Identify which cell holds the provided text, then report its [X, Y] central coordinate. 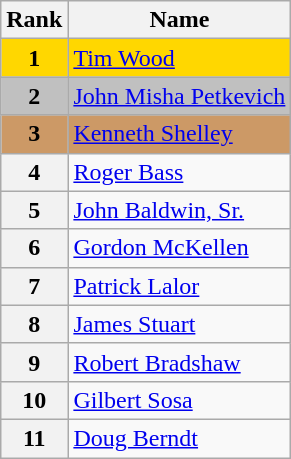
7 [34, 286]
Name [180, 20]
James Stuart [180, 324]
Roger Bass [180, 172]
John Misha Petkevich [180, 96]
Patrick Lalor [180, 286]
Rank [34, 20]
9 [34, 362]
6 [34, 248]
Gordon McKellen [180, 248]
8 [34, 324]
John Baldwin, Sr. [180, 210]
4 [34, 172]
5 [34, 210]
Kenneth Shelley [180, 134]
Doug Berndt [180, 438]
Gilbert Sosa [180, 400]
1 [34, 58]
Tim Wood [180, 58]
2 [34, 96]
11 [34, 438]
Robert Bradshaw [180, 362]
10 [34, 400]
3 [34, 134]
